Determine the [X, Y] coordinate at the center of the cell enclosing the given text.  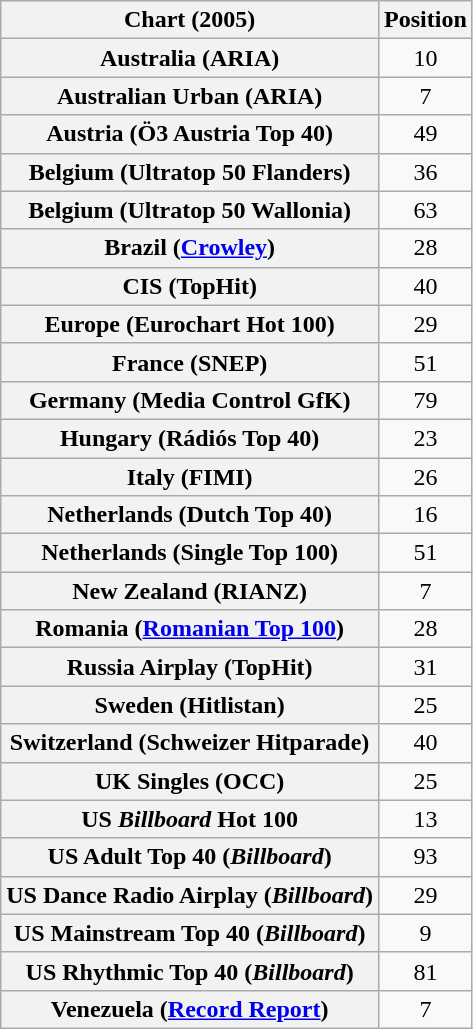
US Mainstream Top 40 (Billboard) [190, 933]
Russia Airplay (TopHit) [190, 667]
36 [426, 172]
New Zealand (RIANZ) [190, 591]
Germany (Media Control GfK) [190, 400]
93 [426, 857]
Hungary (Rádiós Top 40) [190, 438]
Belgium (Ultratop 50 Flanders) [190, 172]
Netherlands (Dutch Top 40) [190, 515]
Brazil (Crowley) [190, 248]
Europe (Eurochart Hot 100) [190, 324]
US Dance Radio Airplay (Billboard) [190, 895]
Sweden (Hitlistan) [190, 705]
Italy (FIMI) [190, 477]
Australia (ARIA) [190, 58]
UK Singles (OCC) [190, 781]
Romania (Romanian Top 100) [190, 629]
81 [426, 971]
Australian Urban (ARIA) [190, 96]
Austria (Ö3 Austria Top 40) [190, 134]
Venezuela (Record Report) [190, 1009]
23 [426, 438]
10 [426, 58]
Switzerland (Schweizer Hitparade) [190, 743]
France (SNEP) [190, 362]
Position [426, 20]
US Billboard Hot 100 [190, 819]
79 [426, 400]
Chart (2005) [190, 20]
49 [426, 134]
13 [426, 819]
CIS (TopHit) [190, 286]
9 [426, 933]
US Rhythmic Top 40 (Billboard) [190, 971]
Netherlands (Single Top 100) [190, 553]
63 [426, 210]
31 [426, 667]
US Adult Top 40 (Billboard) [190, 857]
16 [426, 515]
Belgium (Ultratop 50 Wallonia) [190, 210]
26 [426, 477]
